Locate the cell with the specified text and output its (x, y) center coordinate. 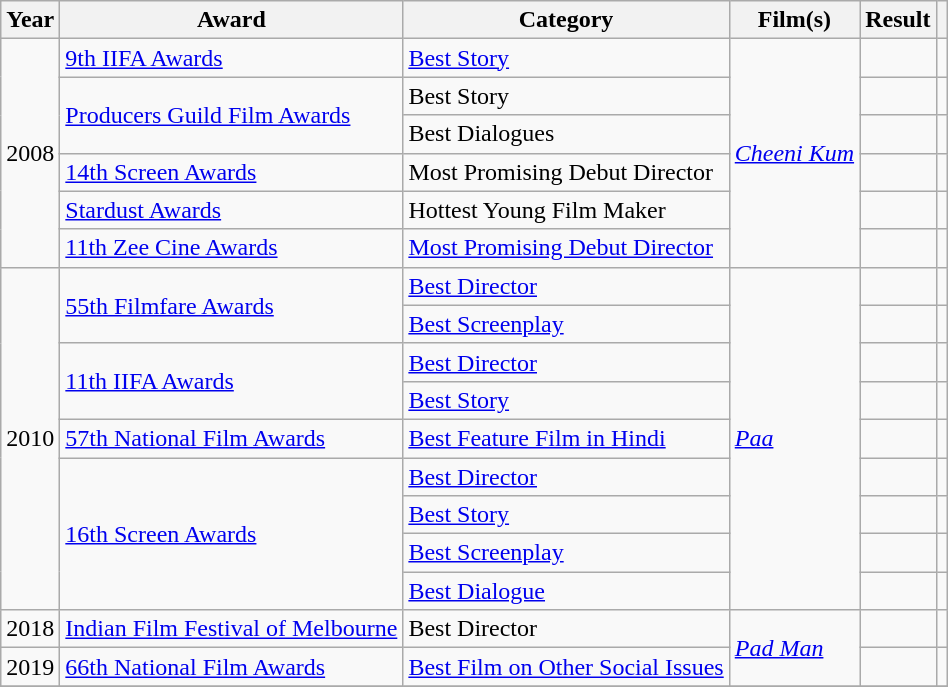
Stardust Awards (232, 210)
Year (30, 20)
2008 (30, 153)
2019 (30, 667)
Pad Man (794, 648)
Category (566, 20)
2018 (30, 629)
14th Screen Awards (232, 172)
Best Dialogue (566, 591)
55th Filmfare Awards (232, 305)
66th National Film Awards (232, 667)
Result (898, 20)
Film(s) (794, 20)
Producers Guild Film Awards (232, 115)
Indian Film Festival of Melbourne (232, 629)
11th Zee Cine Awards (232, 248)
11th IIFA Awards (232, 381)
Hottest Young Film Maker (566, 210)
57th National Film Awards (232, 438)
Best Film on Other Social Issues (566, 667)
Paa (794, 438)
Best Dialogues (566, 134)
Best Feature Film in Hindi (566, 438)
9th IIFA Awards (232, 58)
2010 (30, 438)
16th Screen Awards (232, 534)
Award (232, 20)
Cheeni Kum (794, 153)
